For the text-containing cell, return its midpoint in (x, y) coordinate format. 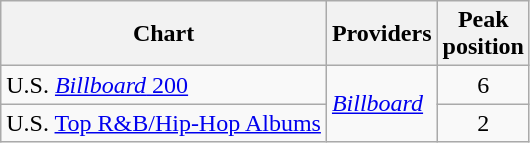
2 (483, 123)
Billboard (382, 104)
Peakposition (483, 34)
U.S. Billboard 200 (164, 85)
U.S. Top R&B/Hip-Hop Albums (164, 123)
Chart (164, 34)
Providers (382, 34)
6 (483, 85)
